Detect which cell encompasses the target text, then output its (x, y) center coordinate. 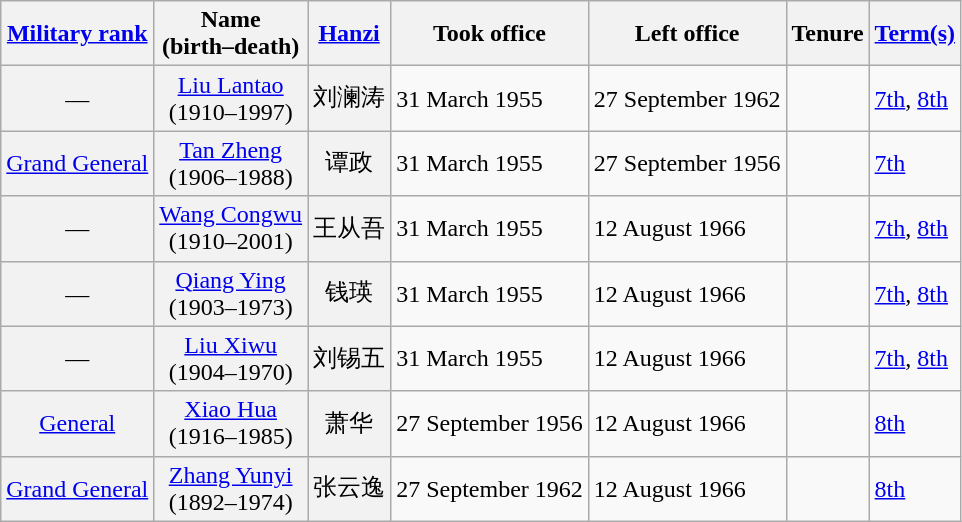
Military rank (78, 34)
Left office (687, 34)
Wang Congwu(1910–2001) (231, 228)
Term(s) (915, 34)
王从吾 (350, 228)
Tenure (828, 34)
Hanzi (350, 34)
张云逸 (350, 488)
Zhang Yunyi(1892–1974) (231, 488)
Liu Lantao(1910–1997) (231, 98)
刘锡五 (350, 358)
萧华 (350, 424)
Tan Zheng(1906–1988) (231, 164)
Name(birth–death) (231, 34)
7th (915, 164)
谭政 (350, 164)
Xiao Hua(1916–1985) (231, 424)
刘澜涛 (350, 98)
General (78, 424)
Liu Xiwu(1904–1970) (231, 358)
Qiang Ying(1903–1973) (231, 294)
钱瑛 (350, 294)
Took office (490, 34)
